Capture the cell that displays the provided text and extract its [X, Y] central coordinate. 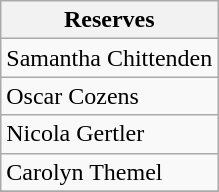
Samantha Chittenden [110, 58]
Nicola Gertler [110, 134]
Reserves [110, 20]
Carolyn Themel [110, 172]
Oscar Cozens [110, 96]
